Return [X, Y] of the center of cell containing provided text 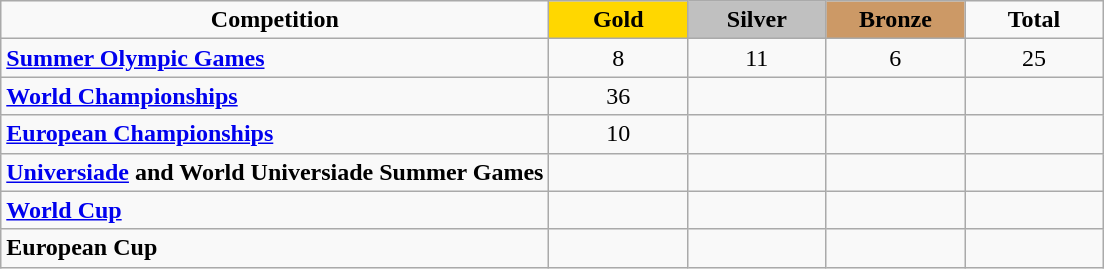
11 [758, 58]
Bronze [896, 20]
World Championships [275, 96]
8 [618, 58]
Summer Olympic Games [275, 58]
Universiade and World Universiade Summer Games [275, 172]
Gold [618, 20]
Silver [758, 20]
36 [618, 96]
European Cup [275, 248]
Competition [275, 20]
25 [1034, 58]
European Championships [275, 134]
Total [1034, 20]
6 [896, 58]
10 [618, 134]
World Cup [275, 210]
